Locate the cell with the specified text and output its [x, y] center coordinate. 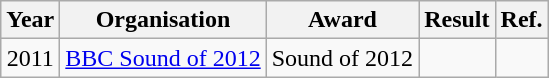
Organisation [163, 20]
BBC Sound of 2012 [163, 58]
Year [30, 20]
2011 [30, 58]
Result [457, 20]
Sound of 2012 [342, 58]
Award [342, 20]
Ref. [522, 20]
